Determine the (x, y) coordinate at the center of the cell enclosing the given text.  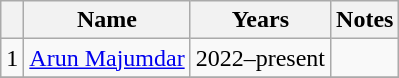
2022–present (260, 58)
Name (107, 20)
Notes (365, 20)
Arun Majumdar (107, 58)
1 (12, 58)
Years (260, 20)
